Find where the given text appears and provide that cell's center as [x, y] coordinate. 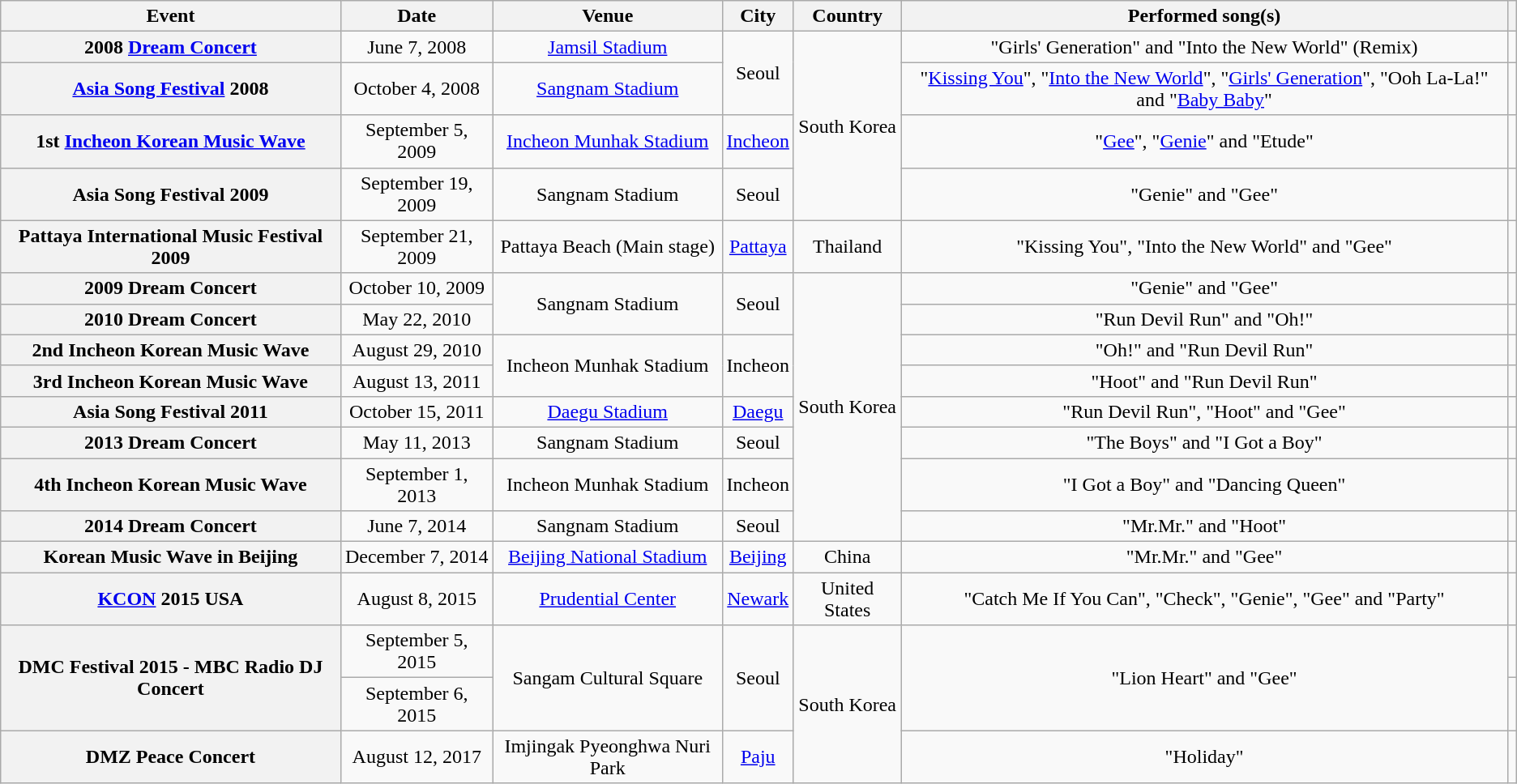
Thailand [848, 246]
2nd Incheon Korean Music Wave [170, 350]
2013 Dream Concert [170, 442]
"Kissing You", "Into the New World" and "Gee" [1204, 246]
Imjingak Pyeonghwa Nuri Park [608, 756]
Pattaya Beach (Main stage) [608, 246]
"Gee", "Genie" and "Etude" [1204, 141]
Paju [758, 756]
October 4, 2008 [417, 89]
Asia Song Festival 2011 [170, 411]
Asia Song Festival 2008 [170, 89]
August 8, 2015 [417, 599]
Event [170, 16]
"Lion Heart" and "Gee" [1204, 678]
October 15, 2011 [417, 411]
Prudential Center [608, 599]
Date [417, 16]
October 10, 2009 [417, 288]
"Run Devil Run" and "Oh!" [1204, 319]
Performed song(s) [1204, 16]
Jamsil Stadium [608, 47]
Venue [608, 16]
2008 Dream Concert [170, 47]
May 11, 2013 [417, 442]
Daegu Stadium [608, 411]
"Kissing You", "Into the New World", "Girls' Generation", "Ooh La-La!" and "Baby Baby" [1204, 89]
"Oh!" and "Run Devil Run" [1204, 350]
1st Incheon Korean Music Wave [170, 141]
"Mr.Mr." and "Gee" [1204, 557]
Daegu [758, 411]
September 1, 2013 [417, 484]
June 7, 2008 [417, 47]
China [848, 557]
"Holiday" [1204, 756]
City [758, 16]
United States [848, 599]
June 7, 2014 [417, 526]
September 5, 2015 [417, 651]
Sangam Cultural Square [608, 678]
3rd Incheon Korean Music Wave [170, 381]
"Catch Me If You Can", "Check", "Genie", "Gee" and "Party" [1204, 599]
KCON 2015 USA [170, 599]
Pattaya International Music Festival 2009 [170, 246]
September 19, 2009 [417, 194]
"The Boys" and "I Got a Boy" [1204, 442]
DMC Festival 2015 - MBC Radio DJ Concert [170, 678]
August 12, 2017 [417, 756]
Asia Song Festival 2009 [170, 194]
Beijing [758, 557]
December 7, 2014 [417, 557]
Beijing National Stadium [608, 557]
"Girls' Generation" and "Into the New World" (Remix) [1204, 47]
"Run Devil Run", "Hoot" and "Gee" [1204, 411]
September 6, 2015 [417, 705]
May 22, 2010 [417, 319]
"Hoot" and "Run Devil Run" [1204, 381]
Korean Music Wave in Beijing [170, 557]
September 5, 2009 [417, 141]
2010 Dream Concert [170, 319]
4th Incheon Korean Music Wave [170, 484]
August 13, 2011 [417, 381]
DMZ Peace Concert [170, 756]
Country [848, 16]
Newark [758, 599]
"I Got a Boy" and "Dancing Queen" [1204, 484]
"Mr.Mr." and "Hoot" [1204, 526]
September 21, 2009 [417, 246]
2014 Dream Concert [170, 526]
August 29, 2010 [417, 350]
2009 Dream Concert [170, 288]
Pattaya [758, 246]
